Identify which cell holds the provided text, then report its (x, y) central coordinate. 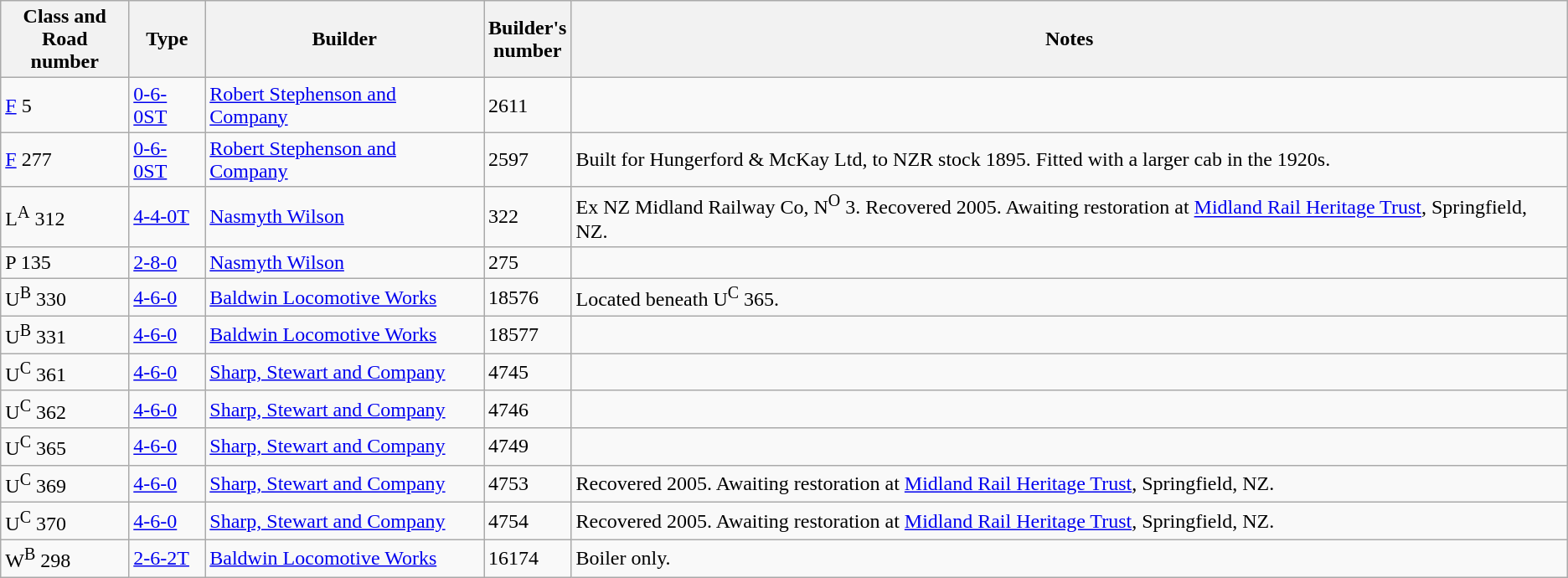
2611 (528, 106)
LA 312 (65, 217)
F 5 (65, 106)
4749 (528, 447)
WB 298 (65, 558)
Located beneath UC 365. (1069, 298)
4753 (528, 484)
Type (168, 39)
4746 (528, 409)
UC 361 (65, 372)
UC 365 (65, 447)
UB 330 (65, 298)
2-6-2T (168, 558)
Class andRoad number (65, 39)
Notes (1069, 39)
UC 369 (65, 484)
F 277 (65, 159)
4-4-0T (168, 217)
2-8-0 (168, 262)
4745 (528, 372)
322 (528, 217)
18577 (528, 335)
4754 (528, 521)
275 (528, 262)
Builder'snumber (528, 39)
Ex NZ Midland Railway Co, NO 3. Recovered 2005. Awaiting restoration at Midland Rail Heritage Trust, Springfield, NZ. (1069, 217)
UC 370 (65, 521)
UB 331 (65, 335)
P 135 (65, 262)
18576 (528, 298)
Boiler only. (1069, 558)
16174 (528, 558)
UC 362 (65, 409)
2597 (528, 159)
Built for Hungerford & McKay Ltd, to NZR stock 1895. Fitted with a larger cab in the 1920s. (1069, 159)
Builder (345, 39)
